For the text-containing cell, return its midpoint in (x, y) coordinate format. 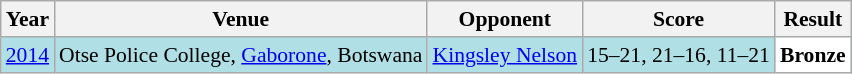
Opponent (504, 19)
Result (813, 19)
Otse Police College, Gaborone, Botswana (240, 55)
2014 (28, 55)
Year (28, 19)
15–21, 21–16, 11–21 (678, 55)
Bronze (813, 55)
Venue (240, 19)
Score (678, 19)
Kingsley Nelson (504, 55)
